Return (x, y) of the center of cell containing provided text 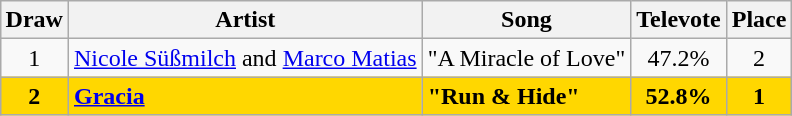
Place (759, 20)
Artist (245, 20)
"A Miracle of Love" (526, 58)
Nicole Süßmilch and Marco Matias (245, 58)
52.8% (678, 96)
47.2% (678, 58)
Televote (678, 20)
"Run & Hide" (526, 96)
Draw (34, 20)
Gracia (245, 96)
Song (526, 20)
